Output the (x, y) coordinate of the center of the cell containing the given text.  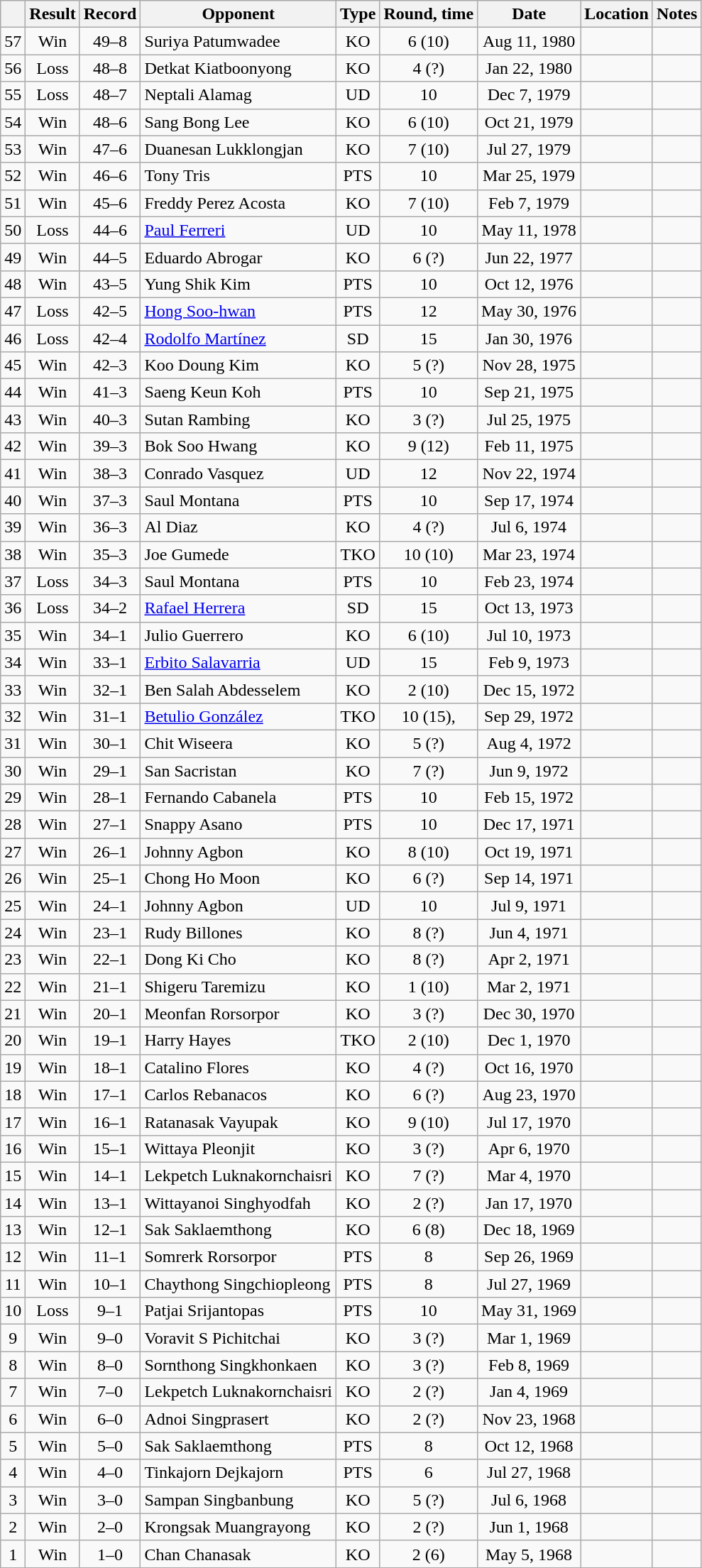
Jan 22, 1980 (530, 68)
Sornthong Singkhonkaen (238, 1365)
2 (6) (429, 1554)
Rudy Billones (238, 933)
Jul 27, 1968 (530, 1473)
31 (13, 743)
Sampan Singbanbung (238, 1500)
Oct 19, 1971 (530, 852)
18 (13, 1095)
32–1 (110, 689)
Dec 17, 1971 (530, 825)
Dec 18, 1969 (530, 1230)
38–3 (110, 473)
9 (10) (429, 1122)
45–6 (110, 203)
54 (13, 122)
37 (13, 581)
May 5, 1968 (530, 1554)
28–1 (110, 798)
Sep 17, 1974 (530, 500)
10 (10) (429, 554)
Jul 27, 1969 (530, 1284)
Hong Soo-hwan (238, 311)
Mar 4, 1970 (530, 1175)
Mar 2, 1971 (530, 987)
Feb 23, 1974 (530, 581)
40 (13, 500)
Erbito Salavarria (238, 662)
Somrerk Rorsorpor (238, 1257)
Record (110, 14)
35 (13, 635)
42–5 (110, 311)
1–0 (110, 1554)
Jul 25, 1975 (530, 420)
53 (13, 149)
Sang Bong Lee (238, 122)
3 (13, 1500)
Oct 21, 1979 (530, 122)
Detkat Kiatboonyong (238, 68)
Koo Doung Kim (238, 366)
Jan 4, 1969 (530, 1392)
24 (13, 933)
26–1 (110, 852)
32 (13, 716)
Neptali Alamag (238, 95)
9–0 (110, 1338)
23 (13, 960)
Chan Chanasak (238, 1554)
Adnoi Singprasert (238, 1419)
Joe Gumede (238, 554)
Jul 27, 1979 (530, 149)
Jul 10, 1973 (530, 635)
Fernando Cabanela (238, 798)
Sep 26, 1969 (530, 1257)
Aug 4, 1972 (530, 743)
39 (13, 527)
Dong Ki Cho (238, 960)
San Sacristan (238, 770)
13 (13, 1230)
20 (13, 1041)
6 (8) (429, 1230)
13–1 (110, 1203)
Meonfan Rorsorpor (238, 1014)
Tony Tris (238, 176)
7 (13, 1392)
Feb 11, 1975 (530, 446)
29–1 (110, 770)
Jul 17, 1970 (530, 1122)
Jun 1, 1968 (530, 1527)
46 (13, 339)
45 (13, 366)
26 (13, 879)
Result (53, 14)
12–1 (110, 1230)
Rodolfo Martínez (238, 339)
14 (13, 1203)
Nov 28, 1975 (530, 366)
33–1 (110, 662)
27–1 (110, 825)
Nov 22, 1974 (530, 473)
Freddy Perez Acosta (238, 203)
39–3 (110, 446)
Apr 6, 1970 (530, 1148)
42–4 (110, 339)
Sutan Rambing (238, 420)
Suriya Patumwadee (238, 41)
Aug 23, 1970 (530, 1095)
Jun 9, 1972 (530, 770)
Oct 12, 1976 (530, 284)
2 (13, 1527)
Jan 17, 1970 (530, 1203)
8–0 (110, 1365)
Feb 15, 1972 (530, 798)
May 31, 1969 (530, 1311)
Ben Salah Abdesselem (238, 689)
Chit Wiseera (238, 743)
Chong Ho Moon (238, 879)
21 (13, 1014)
19 (13, 1068)
38 (13, 554)
29 (13, 798)
51 (13, 203)
5 (13, 1446)
17 (13, 1122)
47 (13, 311)
Betulio González (238, 716)
Jul 9, 1971 (530, 906)
Wittayanoi Singhyodfah (238, 1203)
Catalino Flores (238, 1068)
11 (13, 1284)
Location (617, 14)
4 (13, 1473)
18–1 (110, 1068)
14–1 (110, 1175)
Oct 13, 1973 (530, 608)
Harry Hayes (238, 1041)
15–1 (110, 1148)
Mar 25, 1979 (530, 176)
Notes (676, 14)
43–5 (110, 284)
48 (13, 284)
Dec 7, 1979 (530, 95)
Mar 1, 1969 (530, 1338)
28 (13, 825)
27 (13, 852)
9–1 (110, 1311)
Duanesan Lukklongjan (238, 149)
16 (13, 1148)
31–1 (110, 716)
37–3 (110, 500)
Paul Ferreri (238, 230)
Saeng Keun Koh (238, 393)
46–6 (110, 176)
1 (13, 1554)
48–8 (110, 68)
Oct 16, 1970 (530, 1068)
11–1 (110, 1257)
21–1 (110, 987)
Rafael Herrera (238, 608)
10 (15), (429, 716)
10–1 (110, 1284)
Jan 30, 1976 (530, 339)
Snappy Asano (238, 825)
Aug 11, 1980 (530, 41)
56 (13, 68)
44–6 (110, 230)
41–3 (110, 393)
34–3 (110, 581)
44–5 (110, 257)
Jun 22, 1977 (530, 257)
3–0 (110, 1500)
9 (13, 1338)
20–1 (110, 1014)
Dec 30, 1970 (530, 1014)
4–0 (110, 1473)
Feb 8, 1969 (530, 1365)
36 (13, 608)
8 (10) (429, 852)
42–3 (110, 366)
33 (13, 689)
30–1 (110, 743)
Patjai Srijantopas (238, 1311)
Sep 21, 1975 (530, 393)
36–3 (110, 527)
Eduardo Abrogar (238, 257)
19–1 (110, 1041)
Al Diaz (238, 527)
49–8 (110, 41)
Opponent (238, 14)
Apr 2, 1971 (530, 960)
Bok Soo Hwang (238, 446)
Type (358, 14)
Tinkajorn Dejkajorn (238, 1473)
7–0 (110, 1392)
42 (13, 446)
23–1 (110, 933)
Jun 4, 1971 (530, 933)
Ratanasak Vayupak (238, 1122)
34–1 (110, 635)
34–2 (110, 608)
9 (12) (429, 446)
Yung Shik Kim (238, 284)
Chaythong Singchiopleong (238, 1284)
Jul 6, 1974 (530, 527)
Feb 7, 1979 (530, 203)
5–0 (110, 1446)
30 (13, 770)
Sep 29, 1972 (530, 716)
Date (530, 14)
22 (13, 987)
Wittaya Pleonjit (238, 1148)
Voravit S Pichitchai (238, 1338)
24–1 (110, 906)
35–3 (110, 554)
Carlos Rebanacos (238, 1095)
1 (10) (429, 987)
40–3 (110, 420)
Sep 14, 1971 (530, 879)
43 (13, 420)
48–7 (110, 95)
Jul 6, 1968 (530, 1500)
55 (13, 95)
Nov 23, 1968 (530, 1419)
22–1 (110, 960)
Julio Guerrero (238, 635)
Shigeru Taremizu (238, 987)
34 (13, 662)
49 (13, 257)
2–0 (110, 1527)
44 (13, 393)
25–1 (110, 879)
6–0 (110, 1419)
52 (13, 176)
Mar 23, 1974 (530, 554)
Feb 9, 1973 (530, 662)
Krongsak Muangrayong (238, 1527)
Dec 1, 1970 (530, 1041)
50 (13, 230)
48–6 (110, 122)
Dec 15, 1972 (530, 689)
17–1 (110, 1095)
47–6 (110, 149)
16–1 (110, 1122)
41 (13, 473)
Conrado Vasquez (238, 473)
Oct 12, 1968 (530, 1446)
May 11, 1978 (530, 230)
May 30, 1976 (530, 311)
25 (13, 906)
57 (13, 41)
Round, time (429, 14)
